Return the (X, Y) coordinate for the center point of the cell that contains the specified text.  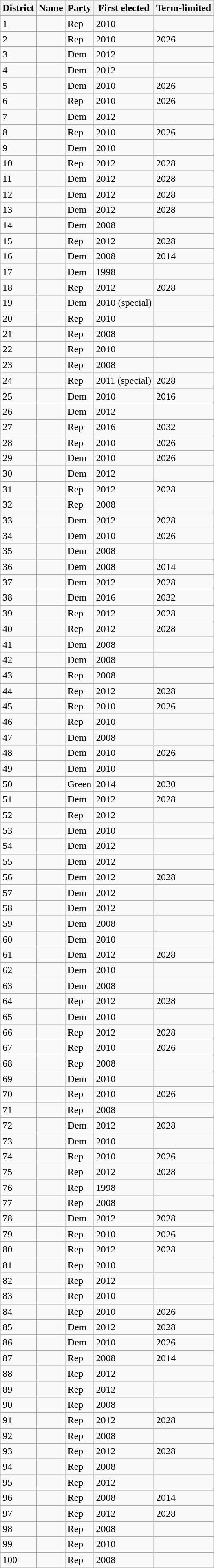
54 (18, 846)
60 (18, 939)
93 (18, 1451)
58 (18, 908)
29 (18, 458)
95 (18, 1482)
72 (18, 1125)
46 (18, 722)
44 (18, 691)
83 (18, 1296)
66 (18, 1032)
43 (18, 675)
98 (18, 1529)
19 (18, 303)
23 (18, 365)
38 (18, 598)
18 (18, 287)
14 (18, 225)
100 (18, 1560)
40 (18, 629)
55 (18, 861)
48 (18, 753)
25 (18, 396)
8 (18, 132)
84 (18, 1312)
17 (18, 272)
77 (18, 1203)
Term-limited (184, 8)
79 (18, 1234)
76 (18, 1188)
97 (18, 1513)
36 (18, 567)
51 (18, 799)
85 (18, 1327)
9 (18, 148)
1 (18, 24)
53 (18, 830)
16 (18, 256)
92 (18, 1435)
70 (18, 1094)
47 (18, 738)
12 (18, 194)
22 (18, 349)
82 (18, 1281)
41 (18, 644)
28 (18, 442)
District (18, 8)
68 (18, 1063)
30 (18, 474)
Green (79, 784)
4 (18, 70)
33 (18, 520)
49 (18, 769)
39 (18, 613)
21 (18, 334)
52 (18, 815)
13 (18, 210)
90 (18, 1405)
6 (18, 101)
3 (18, 55)
26 (18, 411)
99 (18, 1544)
32 (18, 505)
37 (18, 582)
69 (18, 1079)
2011 (special) (124, 380)
15 (18, 241)
63 (18, 986)
94 (18, 1467)
96 (18, 1498)
73 (18, 1141)
7 (18, 117)
35 (18, 551)
20 (18, 318)
50 (18, 784)
11 (18, 179)
Party (79, 8)
2 (18, 39)
80 (18, 1250)
59 (18, 923)
First elected (124, 8)
24 (18, 380)
67 (18, 1048)
88 (18, 1374)
86 (18, 1343)
2010 (special) (124, 303)
61 (18, 955)
74 (18, 1156)
62 (18, 970)
87 (18, 1358)
45 (18, 707)
56 (18, 877)
78 (18, 1219)
34 (18, 536)
Name (51, 8)
57 (18, 892)
5 (18, 86)
75 (18, 1172)
65 (18, 1017)
42 (18, 660)
27 (18, 427)
2030 (184, 784)
64 (18, 1001)
81 (18, 1265)
91 (18, 1420)
10 (18, 163)
89 (18, 1389)
71 (18, 1110)
31 (18, 489)
